Output the [x, y] coordinate of the center of the cell containing the given text.  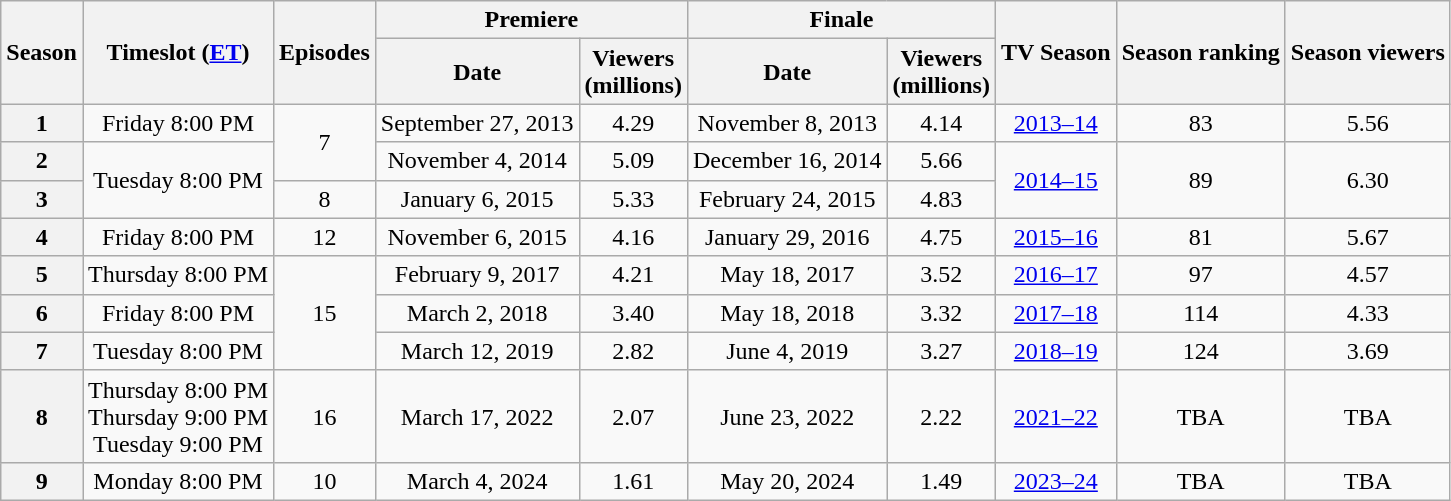
June 4, 2019 [787, 351]
4.21 [633, 275]
10 [325, 481]
January 29, 2016 [787, 237]
15 [325, 313]
2023–24 [1056, 481]
May 18, 2018 [787, 313]
83 [1200, 123]
2015–16 [1056, 237]
May 20, 2024 [787, 481]
4.83 [941, 199]
3.27 [941, 351]
Season viewers [1368, 52]
2014–15 [1056, 180]
81 [1200, 237]
4.75 [941, 237]
2 [42, 161]
97 [1200, 275]
2.22 [941, 416]
Finale [841, 20]
4.33 [1368, 313]
1.49 [941, 481]
5.33 [633, 199]
TV Season [1056, 52]
4.14 [941, 123]
4.29 [633, 123]
November 6, 2015 [477, 237]
2021–22 [1056, 416]
2016–17 [1056, 275]
March 12, 2019 [477, 351]
2013–14 [1056, 123]
January 6, 2015 [477, 199]
Monday 8:00 PM [178, 481]
12 [325, 237]
Thursday 8:00 PM [178, 275]
3.52 [941, 275]
4 [42, 237]
1.61 [633, 481]
6 [42, 313]
Thursday 8:00 PM Thursday 9:00 PM Tuesday 9:00 PM [178, 416]
3.40 [633, 313]
Premiere [531, 20]
4.57 [1368, 275]
5.66 [941, 161]
1 [42, 123]
124 [1200, 351]
3.32 [941, 313]
2.07 [633, 416]
November 4, 2014 [477, 161]
November 8, 2013 [787, 123]
5.67 [1368, 237]
5 [42, 275]
2018–19 [1056, 351]
June 23, 2022 [787, 416]
2.82 [633, 351]
February 24, 2015 [787, 199]
February 9, 2017 [477, 275]
September 27, 2013 [477, 123]
5.09 [633, 161]
114 [1200, 313]
May 18, 2017 [787, 275]
89 [1200, 180]
5.56 [1368, 123]
16 [325, 416]
2017–18 [1056, 313]
Season [42, 52]
Season ranking [1200, 52]
Timeslot (ET) [178, 52]
March 4, 2024 [477, 481]
3 [42, 199]
3.69 [1368, 351]
December 16, 2014 [787, 161]
6.30 [1368, 180]
March 17, 2022 [477, 416]
March 2, 2018 [477, 313]
4.16 [633, 237]
Episodes [325, 52]
9 [42, 481]
